Return [X, Y] of the center of cell containing provided text 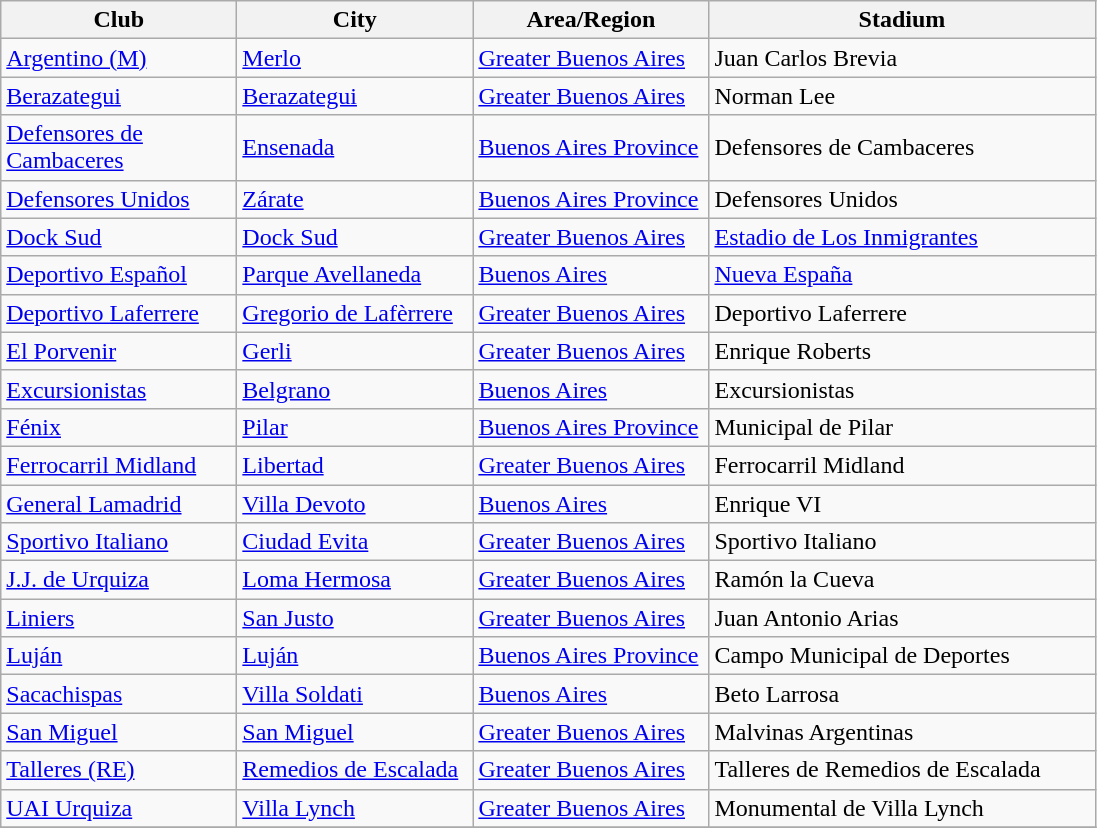
Stadium [902, 20]
Argentino (M) [119, 58]
El Porvenir [119, 351]
Belgrano [355, 389]
General Lamadrid [119, 503]
Juan Carlos Brevia [902, 58]
Area/Region [591, 20]
Juan Antonio Arias [902, 618]
Campo Municipal de Deportes [902, 656]
Gerli [355, 351]
Zárate [355, 199]
Beto Larrosa [902, 694]
San Justo [355, 618]
Sacachispas [119, 694]
Norman Lee [902, 96]
Liniers [119, 618]
Villa Soldati [355, 694]
Nueva España [902, 275]
Ramón la Cueva [902, 580]
Loma Hermosa [355, 580]
Monumental de Villa Lynch [902, 808]
Malvinas Argentinas [902, 732]
Libertad [355, 465]
Talleres (RE) [119, 770]
City [355, 20]
Villa Lynch [355, 808]
Club [119, 20]
Fénix [119, 427]
Remedios de Escalada [355, 770]
Enrique Roberts [902, 351]
Merlo [355, 58]
Ciudad Evita [355, 542]
J.J. de Urquiza [119, 580]
UAI Urquiza [119, 808]
Gregorio de Lafèrrere [355, 313]
Estadio de Los Inmigrantes [902, 237]
Parque Avellaneda [355, 275]
Municipal de Pilar [902, 427]
Enrique VI [902, 503]
Talleres de Remedios de Escalada [902, 770]
Pilar [355, 427]
Villa Devoto [355, 503]
Ensenada [355, 148]
Deportivo Español [119, 275]
